Capture the cell that displays the provided text and extract its (X, Y) central coordinate. 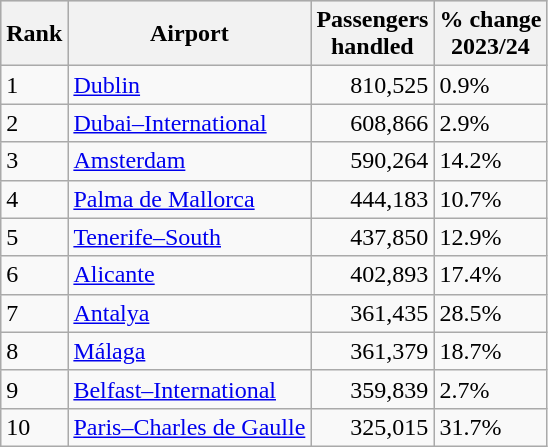
590,264 (372, 161)
361,435 (372, 313)
3 (34, 161)
Dubai–International (190, 123)
4 (34, 199)
Alicante (190, 275)
9 (34, 389)
Rank (34, 34)
18.7% (490, 351)
Palma de Mallorca (190, 199)
% change2023/24 (490, 34)
Paris–Charles de Gaulle (190, 427)
2.9% (490, 123)
Antalya (190, 313)
444,183 (372, 199)
Amsterdam (190, 161)
5 (34, 237)
Belfast–International (190, 389)
359,839 (372, 389)
Tenerife–South (190, 237)
1 (34, 85)
325,015 (372, 427)
Airport (190, 34)
2 (34, 123)
28.5% (490, 313)
14.2% (490, 161)
17.4% (490, 275)
608,866 (372, 123)
Dublin (190, 85)
7 (34, 313)
10 (34, 427)
12.9% (490, 237)
810,525 (372, 85)
10.7% (490, 199)
8 (34, 351)
2.7% (490, 389)
31.7% (490, 427)
437,850 (372, 237)
Passengershandled (372, 34)
361,379 (372, 351)
0.9% (490, 85)
402,893 (372, 275)
6 (34, 275)
Málaga (190, 351)
